Extract the [X, Y] coordinate from the center of the cell holding the provided text.  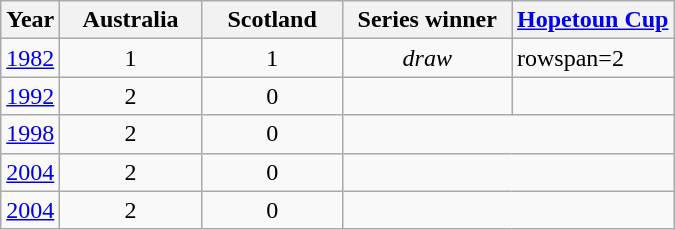
Australia [131, 20]
Scotland [272, 20]
1992 [30, 96]
draw [428, 58]
rowspan=2 [593, 58]
Series winner [428, 20]
Year [30, 20]
1998 [30, 134]
Hopetoun Cup [593, 20]
1982 [30, 58]
